From the cell containing the given text, extract its center point as (X, Y) coordinate. 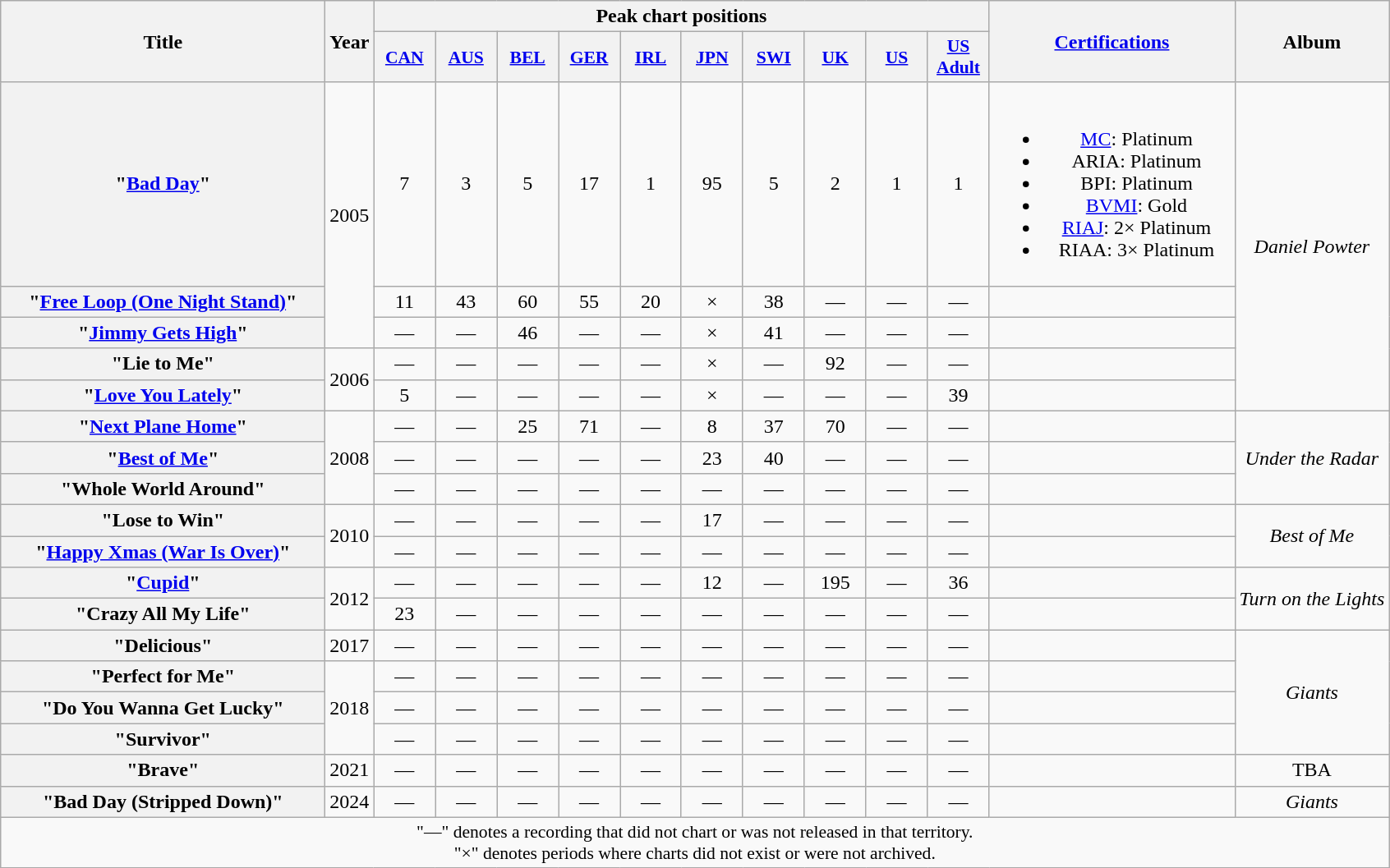
"Next Plane Home" (163, 426)
55 (590, 301)
Peak chart positions (682, 16)
39 (958, 395)
TBA (1312, 770)
USAdult (958, 57)
"Cupid" (163, 583)
2017 (350, 645)
2024 (350, 801)
2021 (350, 770)
95 (711, 184)
BEL (527, 57)
70 (835, 426)
Under the Radar (1312, 457)
"Bad Day (Stripped Down)" (163, 801)
US (897, 57)
11 (404, 301)
"Brave" (163, 770)
71 (590, 426)
2010 (350, 535)
"Do You Wanna Get Lucky" (163, 708)
8 (711, 426)
25 (527, 426)
38 (774, 301)
3 (467, 184)
MC: PlatinumARIA: PlatinumBPI: PlatinumBVMI: GoldRIAJ: 2× PlatinumRIAA: 3× Platinum (1112, 184)
Title (163, 41)
"Survivor" (163, 739)
"Crazy All My Life" (163, 614)
AUS (467, 57)
2012 (350, 599)
SWI (774, 57)
"—" denotes a recording that did not chart or was not released in that territory."×" denotes periods where charts did not exist or were not archived. (695, 843)
Year (350, 41)
40 (774, 457)
195 (835, 583)
92 (835, 364)
"Delicious" (163, 645)
Best of Me (1312, 535)
2 (835, 184)
CAN (404, 57)
7 (404, 184)
"Free Loop (One Night Stand)" (163, 301)
60 (527, 301)
"Lie to Me" (163, 364)
Turn on the Lights (1312, 599)
Certifications (1112, 41)
UK (835, 57)
2005 (350, 215)
2006 (350, 379)
"Happy Xmas (War Is Over)" (163, 551)
Daniel Powter (1312, 246)
"Whole World Around" (163, 489)
12 (711, 583)
"Bad Day" (163, 184)
GER (590, 57)
36 (958, 583)
2008 (350, 457)
43 (467, 301)
20 (651, 301)
JPN (711, 57)
IRL (651, 57)
"Love You Lately" (163, 395)
"Lose to Win" (163, 520)
Album (1312, 41)
37 (774, 426)
"Best of Me" (163, 457)
"Jimmy Gets High" (163, 333)
"Perfect for Me" (163, 677)
46 (527, 333)
2018 (350, 708)
41 (774, 333)
